Find where the given text appears and provide that cell's center as (X, Y) coordinate. 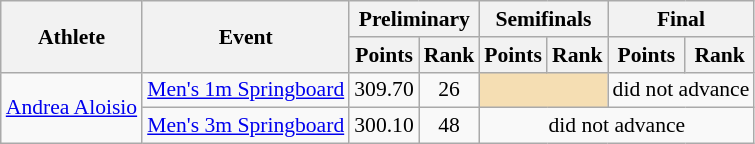
48 (450, 126)
300.10 (384, 126)
Preliminary (414, 19)
Men's 3m Springboard (246, 126)
Semifinals (543, 19)
Andrea Aloisio (72, 108)
Event (246, 36)
309.70 (384, 90)
Athlete (72, 36)
Final (682, 19)
Men's 1m Springboard (246, 90)
26 (450, 90)
